Extract the (X, Y) coordinate from the center of the cell holding the provided text.  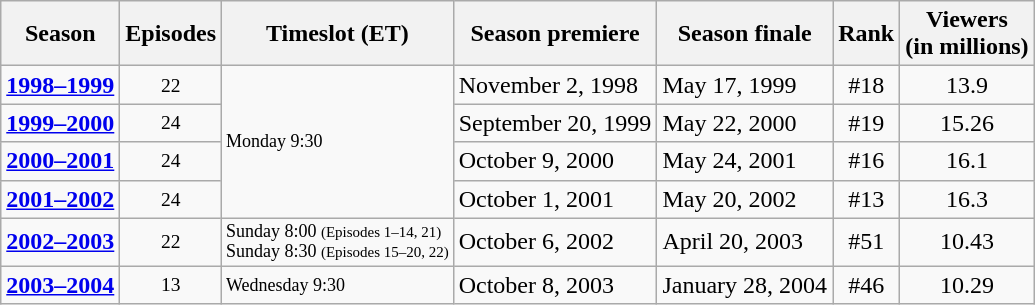
#19 (866, 123)
October 1, 2001 (555, 199)
2002–2003 (60, 242)
Sunday 8:00 (Episodes 1–14, 21)Sunday 8:30 (Episodes 15–20, 22) (338, 242)
September 20, 1999 (555, 123)
January 28, 2004 (745, 285)
15.26 (967, 123)
October 6, 2002 (555, 242)
May 22, 2000 (745, 123)
#18 (866, 85)
#16 (866, 161)
May 20, 2002 (745, 199)
October 8, 2003 (555, 285)
10.29 (967, 285)
Rank (866, 34)
16.1 (967, 161)
#51 (866, 242)
May 17, 1999 (745, 85)
Episodes (171, 34)
Wednesday 9:30 (338, 285)
November 2, 1998 (555, 85)
Monday 9:30 (338, 142)
2001–2002 (60, 199)
Timeslot (ET) (338, 34)
16.3 (967, 199)
April 20, 2003 (745, 242)
Viewers(in millions) (967, 34)
13 (171, 285)
1999–2000 (60, 123)
2003–2004 (60, 285)
#46 (866, 285)
May 24, 2001 (745, 161)
1998–1999 (60, 85)
10.43 (967, 242)
Season (60, 34)
Season premiere (555, 34)
13.9 (967, 85)
#13 (866, 199)
2000–2001 (60, 161)
October 9, 2000 (555, 161)
Season finale (745, 34)
